For the text-containing cell, return its midpoint in [X, Y] coordinate format. 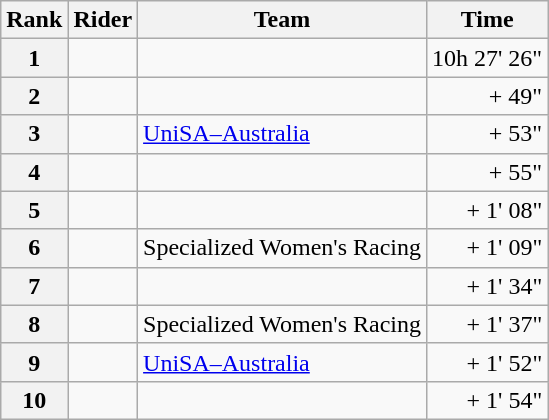
9 [34, 362]
+ 1' 09" [488, 248]
+ 1' 54" [488, 400]
Rider [103, 20]
+ 1' 08" [488, 210]
4 [34, 172]
Rank [34, 20]
+ 1' 34" [488, 286]
2 [34, 96]
7 [34, 286]
Time [488, 20]
+ 49" [488, 96]
10 [34, 400]
10h 27' 26" [488, 58]
+ 53" [488, 134]
5 [34, 210]
8 [34, 324]
6 [34, 248]
+ 1' 52" [488, 362]
1 [34, 58]
Team [282, 20]
+ 1' 37" [488, 324]
+ 55" [488, 172]
3 [34, 134]
